Scan for the cell matching the given text and deliver its (x, y) coordinate at center. 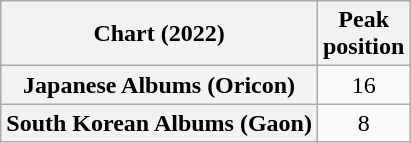
8 (363, 123)
16 (363, 85)
Peakposition (363, 34)
Japanese Albums (Oricon) (160, 85)
Chart (2022) (160, 34)
South Korean Albums (Gaon) (160, 123)
